Pinpoint the cell where the given text exists, returning its (x, y) midpoint coordinate. 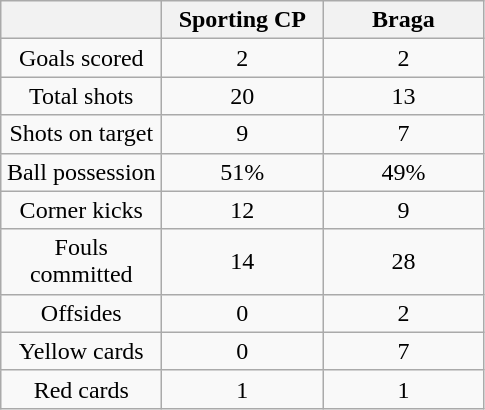
Yellow cards (82, 351)
Total shots (82, 96)
13 (404, 96)
Shots on target (82, 134)
Fouls committed (82, 262)
Red cards (82, 389)
Sporting CP (242, 20)
Ball possession (82, 172)
Offsides (82, 313)
28 (404, 262)
Braga (404, 20)
49% (404, 172)
51% (242, 172)
Goals scored (82, 58)
20 (242, 96)
Corner kicks (82, 210)
14 (242, 262)
12 (242, 210)
